Determine the [X, Y] coordinate at the center of the cell enclosing the given text.  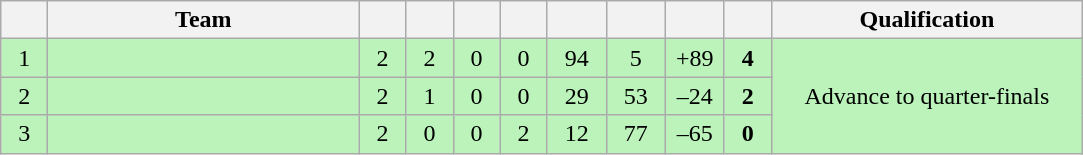
77 [636, 134]
12 [576, 134]
Advance to quarter-finals [926, 96]
29 [576, 96]
94 [576, 58]
Qualification [926, 20]
3 [24, 134]
4 [748, 58]
5 [636, 58]
–65 [694, 134]
Team [204, 20]
53 [636, 96]
–24 [694, 96]
+89 [694, 58]
